Extract the [x, y] coordinate from the center of the cell holding the provided text.  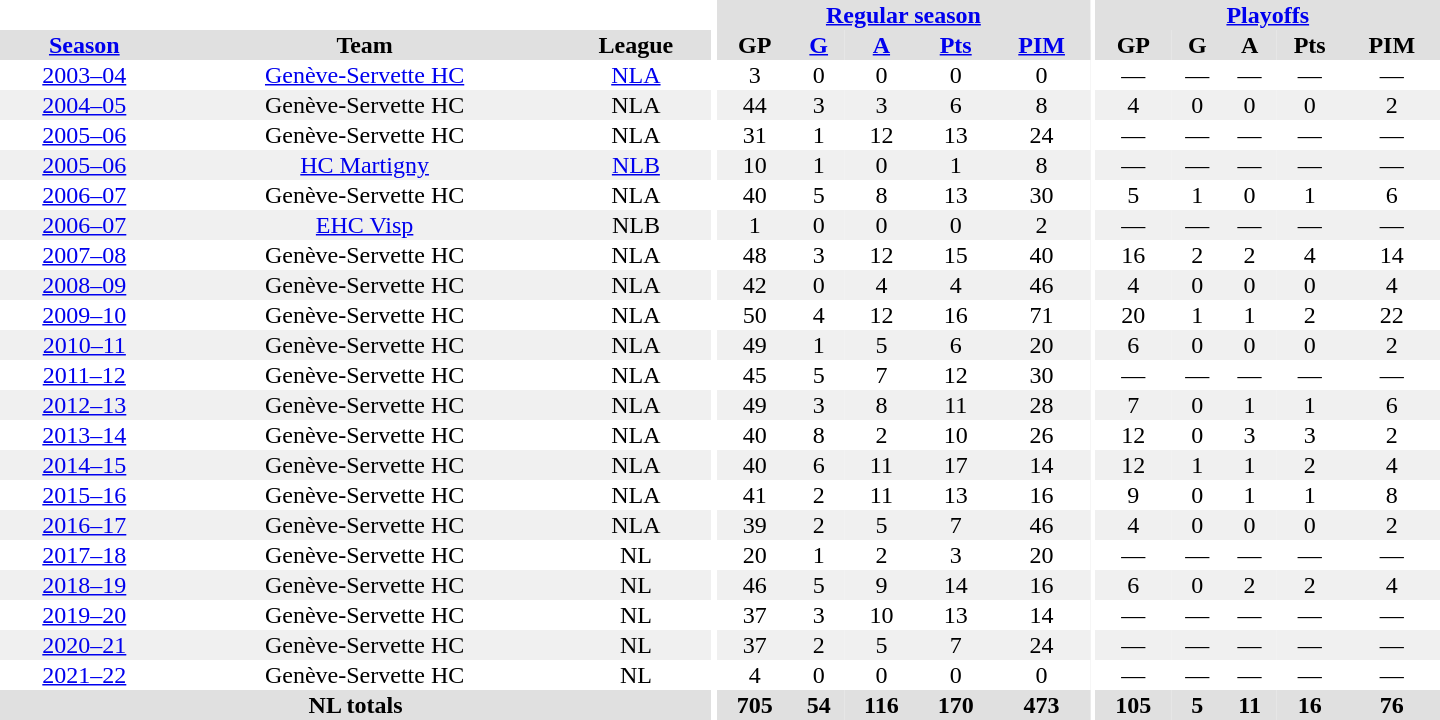
71 [1041, 315]
116 [882, 705]
NL totals [356, 705]
28 [1041, 405]
705 [755, 705]
2011–12 [84, 375]
2018–19 [84, 585]
31 [755, 135]
473 [1041, 705]
HC Martigny [365, 165]
2012–13 [84, 405]
39 [755, 525]
42 [755, 285]
48 [755, 255]
2009–10 [84, 315]
41 [755, 495]
2008–09 [84, 285]
2003–04 [84, 75]
League [636, 45]
15 [956, 255]
50 [755, 315]
2020–21 [84, 645]
EHC Visp [365, 225]
2007–08 [84, 255]
170 [956, 705]
17 [956, 465]
2017–18 [84, 555]
44 [755, 105]
76 [1392, 705]
105 [1134, 705]
2004–05 [84, 105]
26 [1041, 435]
2013–14 [84, 435]
54 [819, 705]
Regular season [904, 15]
2010–11 [84, 345]
Team [365, 45]
2019–20 [84, 615]
2014–15 [84, 465]
2016–17 [84, 525]
Playoffs [1268, 15]
2015–16 [84, 495]
22 [1392, 315]
Season [84, 45]
45 [755, 375]
2021–22 [84, 675]
